Return (X, Y) of the center of cell containing provided text 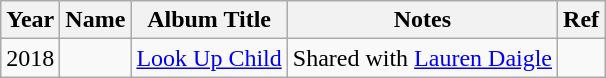
Year (30, 20)
2018 (30, 58)
Notes (422, 20)
Album Title (209, 20)
Look Up Child (209, 58)
Ref (582, 20)
Name (96, 20)
Shared with Lauren Daigle (422, 58)
